Find where the given text appears and provide that cell's center as (X, Y) coordinate. 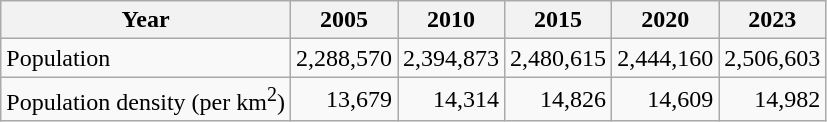
14,826 (558, 100)
14,982 (772, 100)
13,679 (344, 100)
2015 (558, 20)
2010 (452, 20)
14,609 (666, 100)
Population (146, 58)
Year (146, 20)
14,314 (452, 100)
2,506,603 (772, 58)
2,444,160 (666, 58)
Population density (per km2) (146, 100)
2,480,615 (558, 58)
2020 (666, 20)
2023 (772, 20)
2,288,570 (344, 58)
2005 (344, 20)
2,394,873 (452, 58)
